Capture the cell that displays the provided text and extract its (x, y) central coordinate. 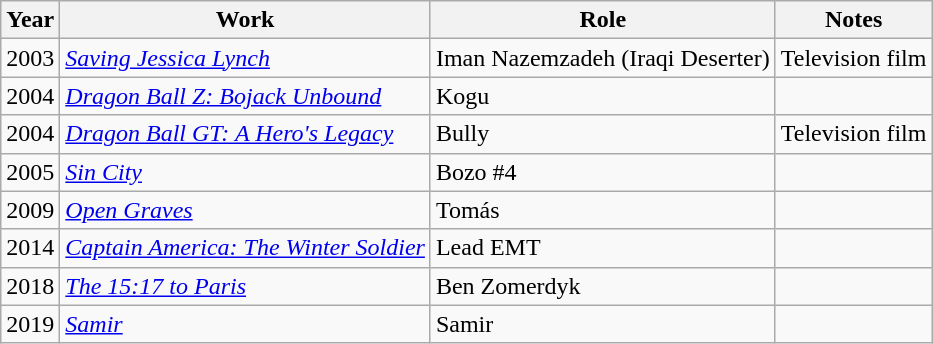
Saving Jessica Lynch (246, 58)
Notes (854, 20)
Ben Zomerdyk (602, 286)
2014 (30, 248)
Bozo #4 (602, 172)
Open Graves (246, 210)
Role (602, 20)
2019 (30, 324)
Dragon Ball Z: Bojack Unbound (246, 96)
2009 (30, 210)
Dragon Ball GT: A Hero's Legacy (246, 134)
2003 (30, 58)
The 15:17 to Paris (246, 286)
Iman Nazemzadeh (Iraqi Deserter) (602, 58)
Captain America: The Winter Soldier (246, 248)
Work (246, 20)
Tomás (602, 210)
Year (30, 20)
Sin City (246, 172)
Bully (602, 134)
Lead EMT (602, 248)
2018 (30, 286)
Kogu (602, 96)
2005 (30, 172)
